Scan for the cell matching the given text and deliver its [x, y] coordinate at center. 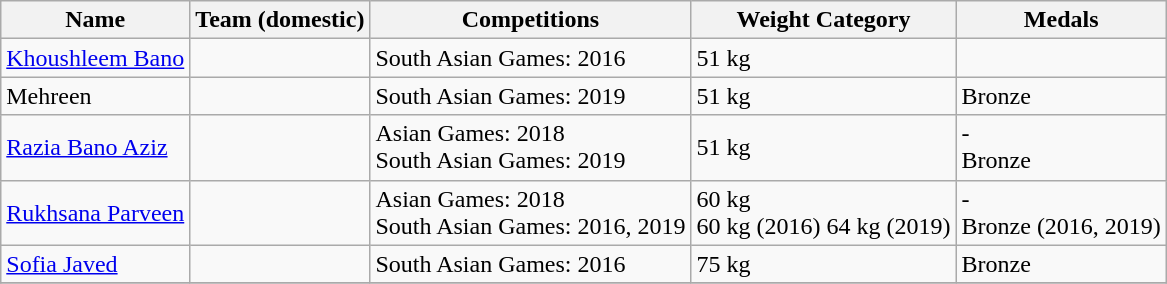
Asian Games: 2018South Asian Games: 2019 [530, 148]
Weight Category [824, 20]
-Bronze [1061, 148]
Rukhsana Parveen [96, 212]
- Bronze (2016, 2019) [1061, 212]
Team (domestic) [280, 20]
60 kg60 kg (2016) 64 kg (2019) [824, 212]
South Asian Games: 2019 [530, 96]
Name [96, 20]
Competitions [530, 20]
75 kg [824, 264]
Khoushleem Bano [96, 58]
Sofia Javed [96, 264]
Mehreen [96, 96]
Medals [1061, 20]
Asian Games: 2018 South Asian Games: 2016, 2019 [530, 212]
Razia Bano Aziz [96, 148]
